Capture the cell that displays the provided text and extract its (X, Y) central coordinate. 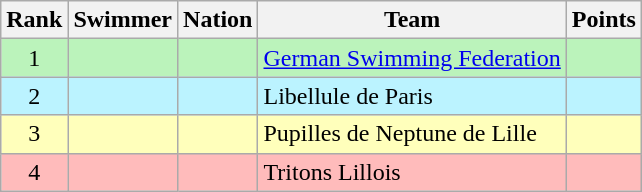
4 (34, 172)
Tritons Lillois (412, 172)
Points (604, 20)
Pupilles de Neptune de Lille (412, 134)
German Swimming Federation (412, 58)
Swimmer (123, 20)
1 (34, 58)
Libellule de Paris (412, 96)
Team (412, 20)
3 (34, 134)
Nation (218, 20)
Rank (34, 20)
2 (34, 96)
